For the text-containing cell, return its midpoint in (x, y) coordinate format. 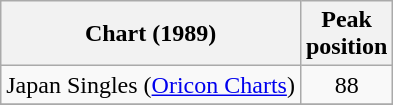
Peakposition (346, 34)
88 (346, 85)
Chart (1989) (151, 34)
Japan Singles (Oricon Charts) (151, 85)
